Search for the cell housing the specified text and yield its (X, Y) center coordinate. 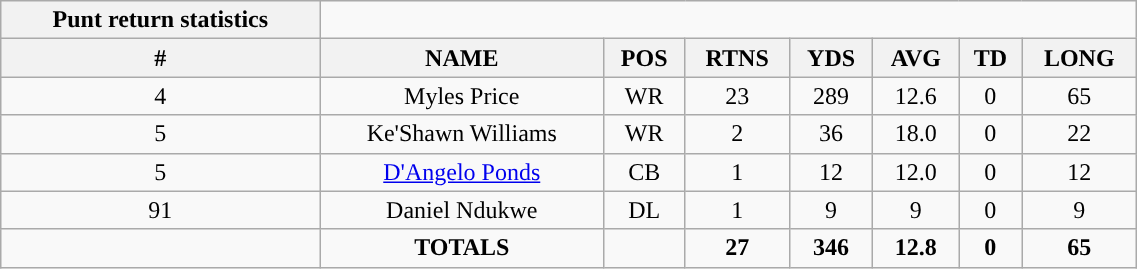
NAME (462, 58)
POS (644, 58)
TOTALS (462, 248)
Punt return statistics (160, 20)
2 (738, 134)
27 (738, 248)
346 (830, 248)
23 (738, 96)
Myles Price (462, 96)
18.0 (916, 134)
12.0 (916, 172)
DL (644, 210)
Daniel Ndukwe (462, 210)
AVG (916, 58)
22 (1080, 134)
# (160, 58)
289 (830, 96)
4 (160, 96)
YDS (830, 58)
LONG (1080, 58)
12.6 (916, 96)
D'Angelo Ponds (462, 172)
12.8 (916, 248)
CB (644, 172)
36 (830, 134)
Ke'Shawn Williams (462, 134)
RTNS (738, 58)
91 (160, 210)
TD (990, 58)
